From the cell containing the given text, extract its center point as [X, Y] coordinate. 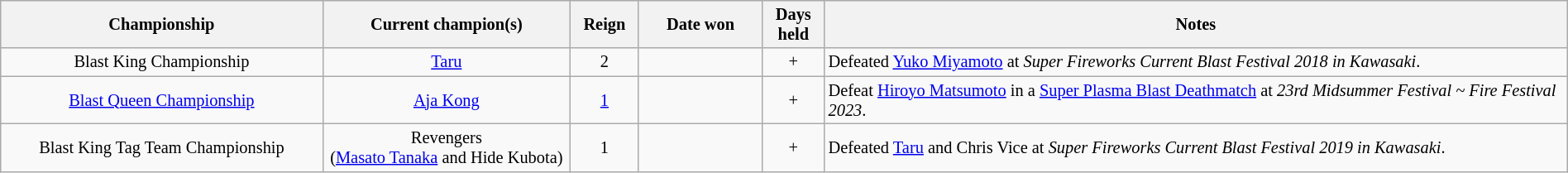
Blast King Tag Team Championship [162, 147]
Defeated Yuko Miyamoto at Super Fireworks Current Blast Festival 2018 in Kawasaki. [1196, 62]
Aja Kong [447, 100]
Days held [794, 24]
Revengers(Masato Tanaka and Hide Kubota) [447, 147]
Current champion(s) [447, 24]
Blast Queen Championship [162, 100]
Defeat Hiroyo Matsumoto in a Super Plasma Blast Deathmatch at 23rd Midsummer Festival ~ Fire Festival 2023. [1196, 100]
Defeated Taru and Chris Vice at Super Fireworks Current Blast Festival 2019 in Kawasaki. [1196, 147]
2 [605, 62]
Blast King Championship [162, 62]
Championship [162, 24]
Taru [447, 62]
Reign [605, 24]
Date won [700, 24]
Notes [1196, 24]
